Determine the [x, y] coordinate at the center of the cell enclosing the given text.  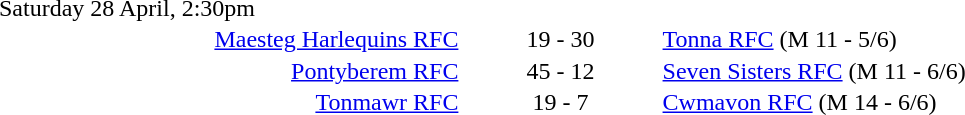
19 - 30 [560, 39]
45 - 12 [560, 71]
